Return the (X, Y) coordinate for the center point of the cell that contains the specified text.  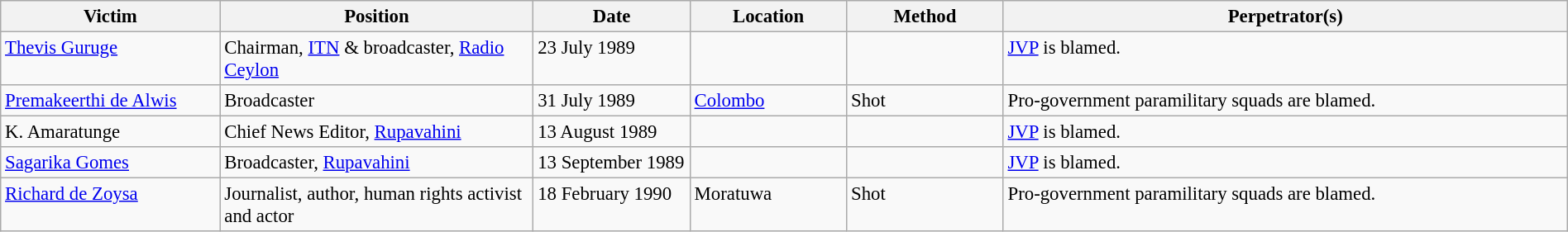
Premakeerthi de Alwis (111, 101)
Journalist, author, human rights activist and actor (377, 205)
Broadcaster, Rupavahini (377, 163)
Method (925, 17)
Broadcaster (377, 101)
Sagarika Gomes (111, 163)
18 February 1990 (612, 205)
Date (612, 17)
Victim (111, 17)
Moratuwa (767, 205)
Thevis Guruge (111, 59)
Colombo (767, 101)
Position (377, 17)
Chairman, ITN & broadcaster, Radio Ceylon (377, 59)
31 July 1989 (612, 101)
13 September 1989 (612, 163)
Perpetrator(s) (1285, 17)
13 August 1989 (612, 132)
K. Amaratunge (111, 132)
Chief News Editor, Rupavahini (377, 132)
Location (767, 17)
23 July 1989 (612, 59)
Richard de Zoysa (111, 205)
